Extract the [X, Y] coordinate from the center of the cell holding the provided text.  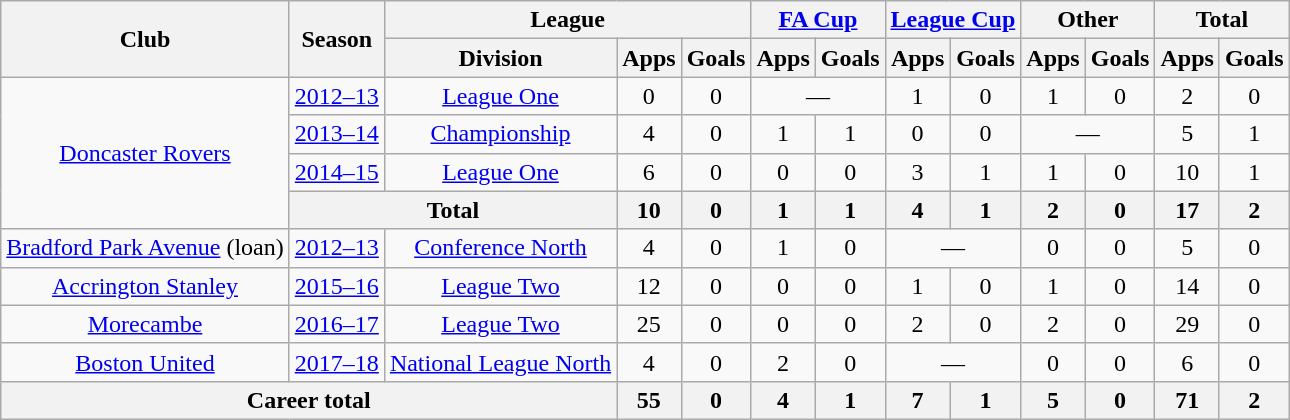
Division [500, 58]
2016–17 [336, 324]
Career total [309, 400]
3 [918, 172]
2013–14 [336, 134]
7 [918, 400]
Season [336, 39]
Other [1088, 20]
League Cup [953, 20]
12 [649, 286]
14 [1187, 286]
55 [649, 400]
71 [1187, 400]
FA Cup [818, 20]
Conference North [500, 248]
Championship [500, 134]
Boston United [146, 362]
League [567, 20]
2017–18 [336, 362]
Bradford Park Avenue (loan) [146, 248]
2014–15 [336, 172]
17 [1187, 210]
29 [1187, 324]
Doncaster Rovers [146, 153]
Club [146, 39]
25 [649, 324]
Accrington Stanley [146, 286]
2015–16 [336, 286]
National League North [500, 362]
Morecambe [146, 324]
